Search for the cell housing the specified text and yield its (x, y) center coordinate. 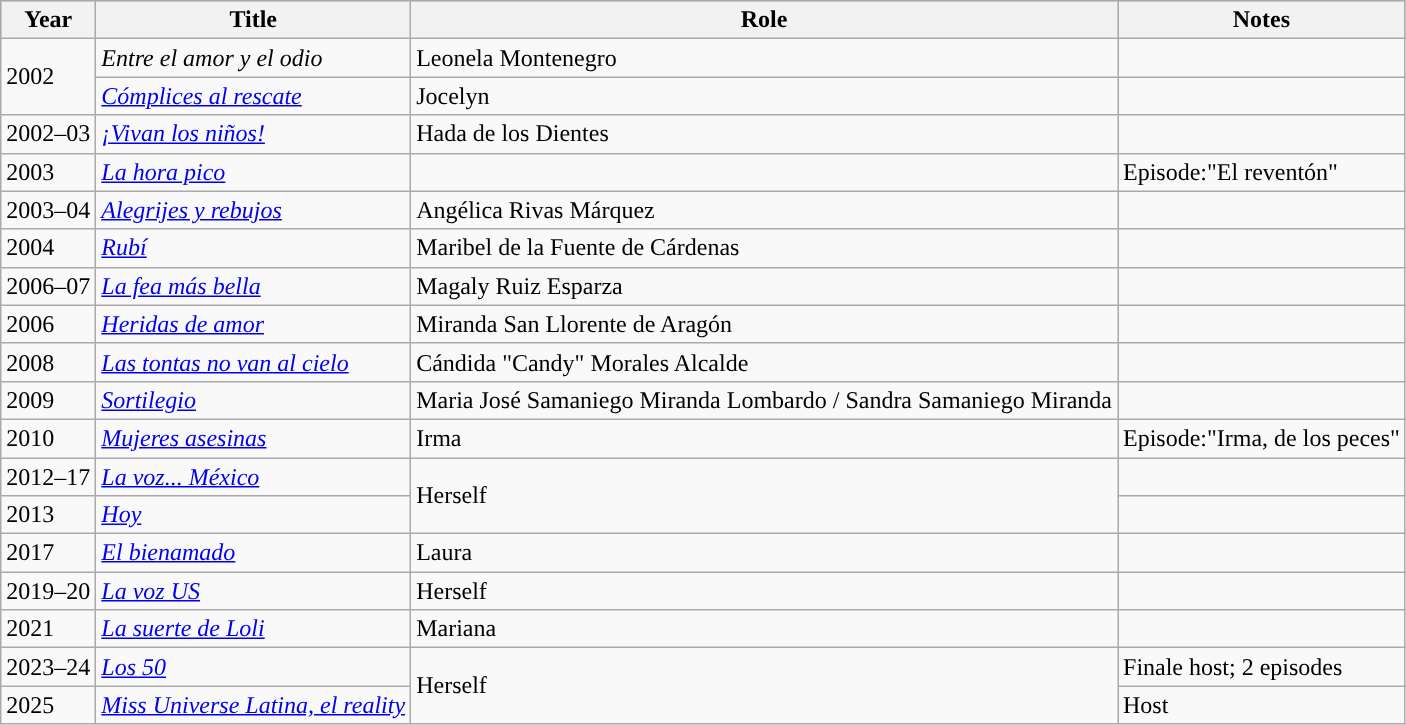
Year (48, 20)
Miranda San Llorente de Aragón (764, 324)
Alegrijes y rebujos (254, 210)
Episode:"El reventón" (1262, 172)
2004 (48, 248)
2019–20 (48, 591)
2025 (48, 705)
Hada de los Dientes (764, 134)
2012–17 (48, 477)
La fea más bella (254, 286)
La voz US (254, 591)
2003–04 (48, 210)
Rubí (254, 248)
¡Vivan los niños! (254, 134)
Finale host; 2 episodes (1262, 667)
Las tontas no van al cielo (254, 362)
Cómplices al rescate (254, 96)
Angélica Rivas Márquez (764, 210)
2013 (48, 515)
Hoy (254, 515)
Mariana (764, 629)
El bienamado (254, 553)
Miss Universe Latina, el reality (254, 705)
Cándida "Candy" Morales Alcalde (764, 362)
2021 (48, 629)
2002–03 (48, 134)
Irma (764, 438)
2002 (48, 77)
2017 (48, 553)
Maria José Samaniego Miranda Lombardo / Sandra Samaniego Miranda (764, 400)
Heridas de amor (254, 324)
Entre el amor y el odio (254, 58)
Leonela Montenegro (764, 58)
2008 (48, 362)
Magaly Ruiz Esparza (764, 286)
La suerte de Loli (254, 629)
Mujeres asesinas (254, 438)
Notes (1262, 20)
Host (1262, 705)
Los 50 (254, 667)
Title (254, 20)
2006 (48, 324)
Jocelyn (764, 96)
Sortilegio (254, 400)
La voz... México (254, 477)
Episode:"Irma, de los peces" (1262, 438)
2003 (48, 172)
2009 (48, 400)
Role (764, 20)
Laura (764, 553)
La hora pico (254, 172)
2010 (48, 438)
2023–24 (48, 667)
Maribel de la Fuente de Cárdenas (764, 248)
2006–07 (48, 286)
